Identify which cell holds the provided text, then report its [x, y] central coordinate. 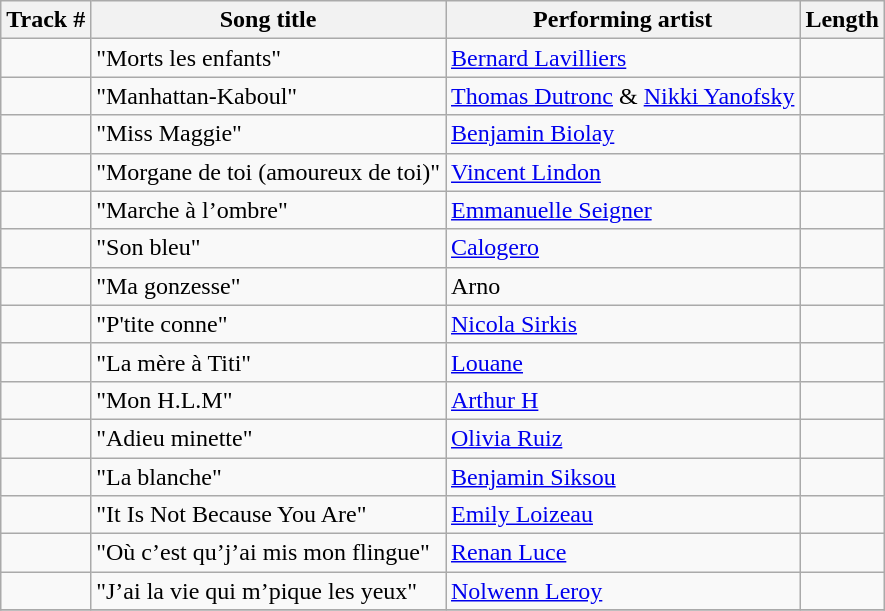
Louane [623, 362]
"Marche à l’ombre" [268, 210]
Emily Loizeau [623, 515]
"Où c’est qu’j’ai mis mon flingue" [268, 553]
Track # [46, 20]
"Morgane de toi (amoureux de toi)" [268, 172]
Arno [623, 286]
Performing artist [623, 20]
"P'tite conne" [268, 324]
Calogero [623, 248]
Olivia Ruiz [623, 438]
"Manhattan-Kaboul" [268, 96]
Vincent Lindon [623, 172]
Bernard Lavilliers [623, 58]
"It Is Not Because You Are" [268, 515]
Benjamin Biolay [623, 134]
Renan Luce [623, 553]
"La blanche" [268, 477]
"La mère à Titi" [268, 362]
Emmanuelle Seigner [623, 210]
Nicola Sirkis [623, 324]
"Miss Maggie" [268, 134]
"Morts les enfants" [268, 58]
"Son bleu" [268, 248]
"Ma gonzesse" [268, 286]
Nolwenn Leroy [623, 591]
"Mon H.L.M" [268, 400]
Length [842, 20]
Song title [268, 20]
"Adieu minette" [268, 438]
Benjamin Siksou [623, 477]
Thomas Dutronc & Nikki Yanofsky [623, 96]
"J’ai la vie qui m’pique les yeux" [268, 591]
Arthur H [623, 400]
